Output the [X, Y] coordinate of the center of the cell containing the given text.  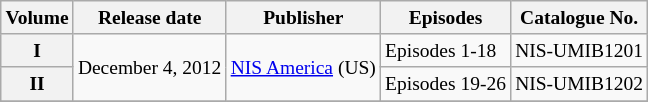
Episodes 1-18 [445, 50]
Release date [150, 18]
Catalogue No. [580, 18]
Episodes 19-26 [445, 84]
NIS-UMIB1202 [580, 84]
Volume [37, 18]
II [37, 84]
Episodes [445, 18]
NIS-UMIB1201 [580, 50]
December 4, 2012 [150, 68]
I [37, 50]
Publisher [303, 18]
NIS America (US) [303, 68]
